Provide the [X, Y] coordinate of the cell's center where the given text is located.  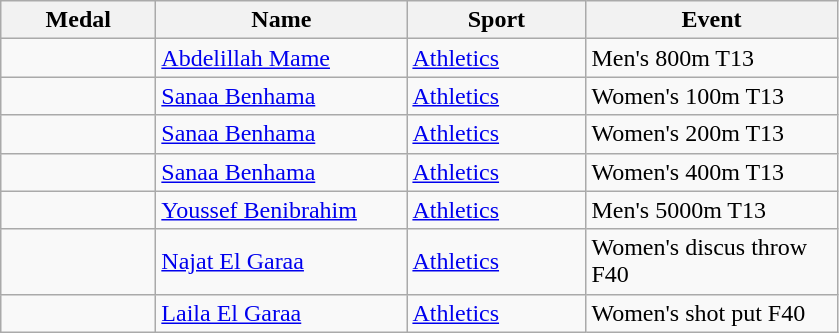
Najat El Garaa [282, 262]
Women's discus throw F40 [712, 262]
Women's 100m T13 [712, 96]
Abdelillah Mame [282, 58]
Event [712, 20]
Laila El Garaa [282, 313]
Men's 800m T13 [712, 58]
Sport [496, 20]
Medal [78, 20]
Name [282, 20]
Women's shot put F40 [712, 313]
Men's 5000m T13 [712, 210]
Women's 200m T13 [712, 134]
Youssef Benibrahim [282, 210]
Women's 400m T13 [712, 172]
